Output the (x, y) coordinate of the center of the cell containing the given text.  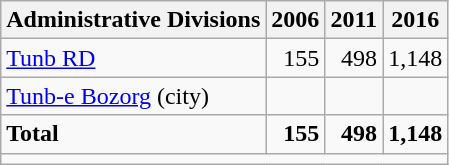
2011 (354, 20)
Tunb-e Bozorg (city) (134, 96)
Tunb RD (134, 58)
2006 (296, 20)
2016 (416, 20)
Administrative Divisions (134, 20)
Total (134, 134)
